From the cell containing the given text, extract its center point as [x, y] coordinate. 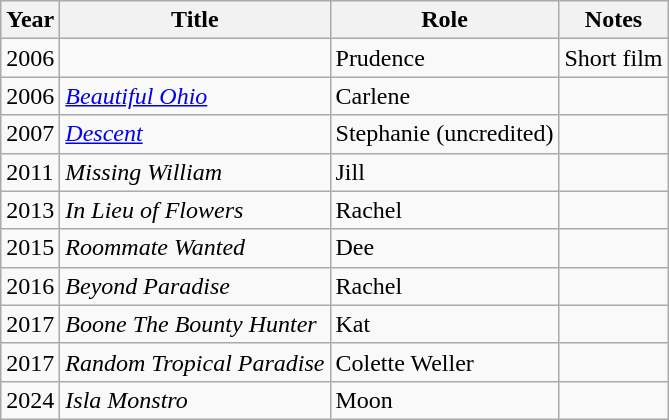
Moon [444, 400]
Prudence [444, 58]
Title [195, 20]
Isla Monstro [195, 400]
Random Tropical Paradise [195, 362]
Notes [614, 20]
Beyond Paradise [195, 286]
Year [30, 20]
2016 [30, 286]
Colette Weller [444, 362]
Missing William [195, 172]
2024 [30, 400]
2007 [30, 134]
Stephanie (uncredited) [444, 134]
Dee [444, 248]
Kat [444, 324]
Jill [444, 172]
2013 [30, 210]
2011 [30, 172]
Short film [614, 58]
Boone The Bounty Hunter [195, 324]
2015 [30, 248]
In Lieu of Flowers [195, 210]
Roommate Wanted [195, 248]
Carlene [444, 96]
Descent [195, 134]
Role [444, 20]
Beautiful Ohio [195, 96]
